Output the (x, y) coordinate of the center of the cell containing the given text.  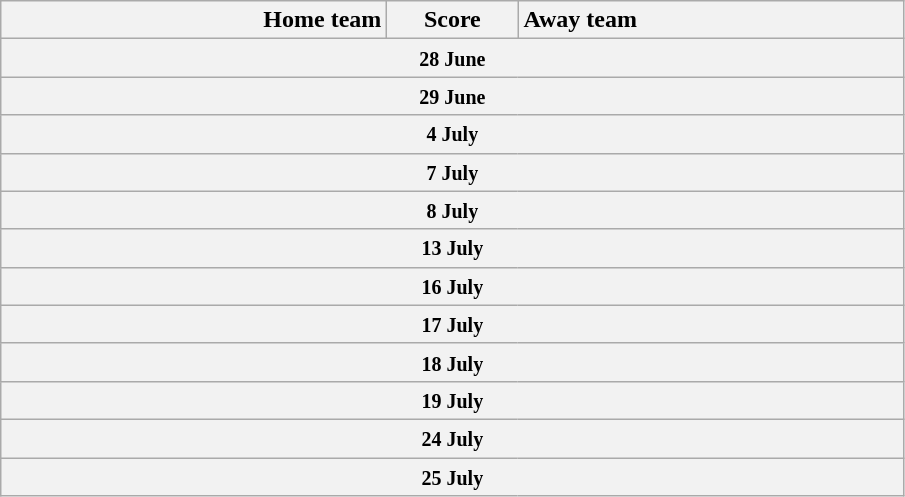
7 July (452, 172)
17 July (452, 324)
19 July (452, 400)
Score (452, 20)
8 July (452, 210)
16 July (452, 286)
28 June (452, 58)
29 June (452, 96)
Away team (711, 20)
4 July (452, 134)
24 July (452, 438)
18 July (452, 362)
Home team (194, 20)
13 July (452, 248)
25 July (452, 477)
